Determine the (X, Y) coordinate at the center of the cell enclosing the given text.  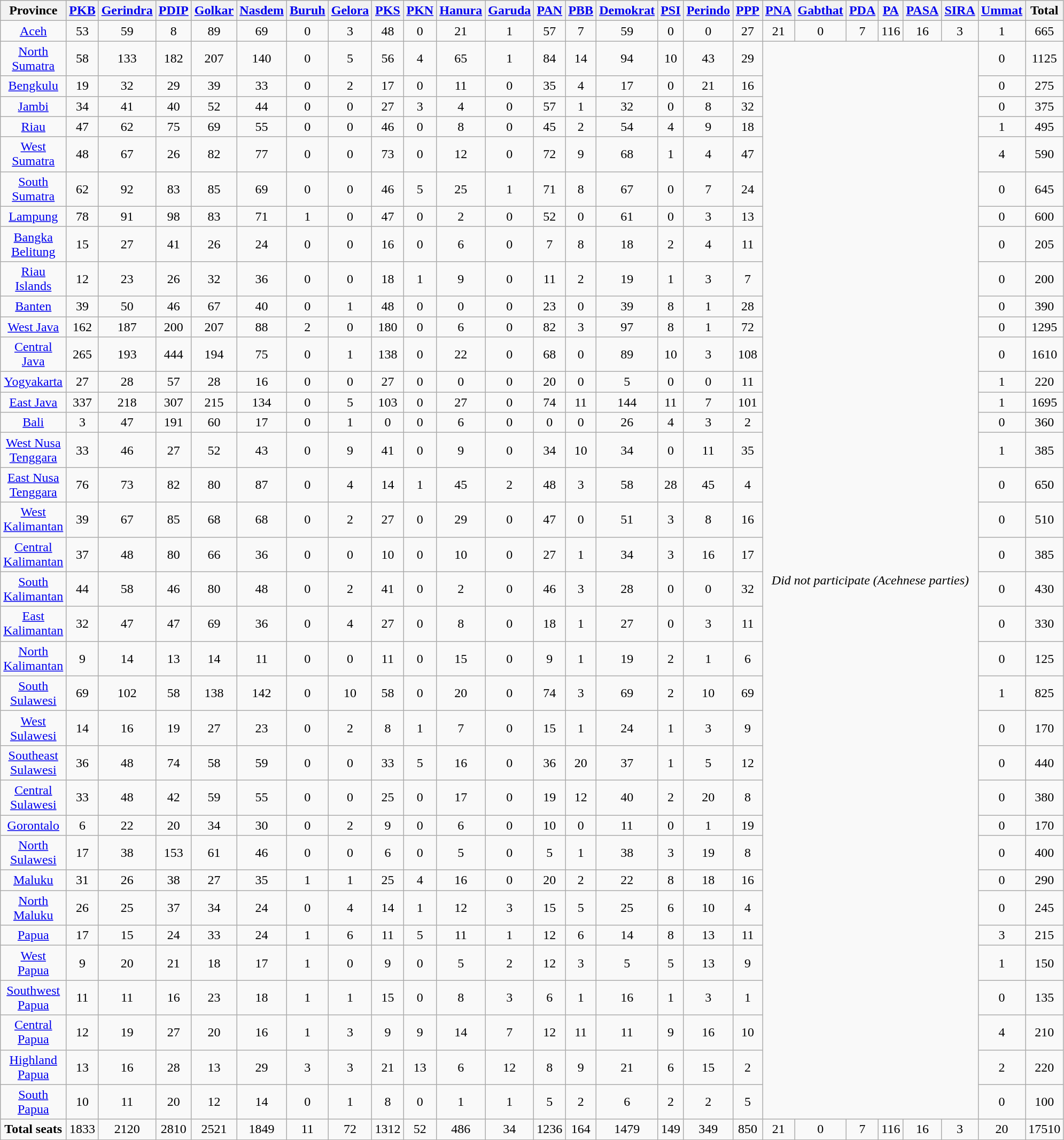
108 (747, 355)
444 (173, 355)
245 (1044, 908)
SIRA (960, 11)
Total seats (33, 1129)
Gerindra (127, 11)
265 (82, 355)
142 (262, 693)
Perindo (708, 11)
Hanura (461, 11)
360 (1044, 423)
Yogyakarta (33, 382)
510 (1044, 519)
1479 (627, 1129)
West Sulawesi (33, 728)
PPP (747, 11)
West Kalimantan (33, 519)
97 (627, 326)
Riau (33, 127)
30 (262, 825)
Gabthat (820, 11)
650 (1044, 485)
PKS (388, 11)
149 (671, 1129)
1312 (388, 1129)
West Nusa Tenggara (33, 450)
1833 (82, 1129)
349 (708, 1129)
PA (891, 11)
162 (82, 326)
187 (127, 326)
125 (1044, 658)
91 (127, 216)
Gorontalo (33, 825)
PSI (671, 11)
East Nusa Tenggara (33, 485)
193 (127, 355)
290 (1044, 880)
North Kalimantan (33, 658)
144 (627, 402)
West Java (33, 326)
135 (1044, 998)
180 (388, 326)
Lampung (33, 216)
PBB (581, 11)
486 (461, 1129)
Banten (33, 306)
2521 (214, 1129)
PNA (779, 11)
182 (173, 59)
92 (127, 189)
West Papua (33, 963)
Nasdem (262, 11)
590 (1044, 154)
84 (549, 59)
825 (1044, 693)
850 (747, 1129)
Aceh (33, 31)
Maluku (33, 880)
2810 (173, 1129)
134 (262, 402)
Ummat (1001, 11)
77 (262, 154)
337 (82, 402)
PDA (862, 11)
North Maluku (33, 908)
191 (173, 423)
1849 (262, 1129)
Did not participate (Acehnese parties) (871, 580)
65 (461, 59)
Central Kalimantan (33, 555)
Bali (33, 423)
375 (1044, 106)
Garuda (510, 11)
PKN (420, 11)
380 (1044, 797)
495 (1044, 127)
Central Java (33, 355)
194 (214, 355)
645 (1044, 189)
31 (82, 880)
101 (747, 402)
275 (1044, 86)
88 (262, 326)
665 (1044, 31)
76 (82, 485)
Bengkulu (33, 86)
140 (262, 59)
South Kalimantan (33, 589)
Gelora (350, 11)
307 (173, 402)
51 (627, 519)
1295 (1044, 326)
PKB (82, 11)
Highland Papua (33, 1067)
98 (173, 216)
South Sulawesi (33, 693)
66 (214, 555)
1236 (549, 1129)
South Papua (33, 1102)
100 (1044, 1102)
53 (82, 31)
PDIP (173, 11)
North Sulawesi (33, 853)
205 (1044, 244)
South Sumatra (33, 189)
PAN (549, 11)
1610 (1044, 355)
East Kalimantan (33, 624)
94 (627, 59)
Riau Islands (33, 279)
54 (627, 127)
42 (173, 797)
390 (1044, 306)
440 (1044, 763)
Demokrat (627, 11)
133 (127, 59)
Bangka Belitung (33, 244)
56 (388, 59)
150 (1044, 963)
North Sumatra (33, 59)
PASA (922, 11)
Central Sulawesi (33, 797)
600 (1044, 216)
Papua (33, 935)
164 (581, 1129)
400 (1044, 853)
2120 (127, 1129)
210 (1044, 1032)
153 (173, 853)
Golkar (214, 11)
West Sumatra (33, 154)
1695 (1044, 402)
Total (1044, 11)
78 (82, 216)
Central Papua (33, 1032)
Southwest Papua (33, 998)
87 (262, 485)
218 (127, 402)
330 (1044, 624)
17510 (1044, 1129)
1125 (1044, 59)
430 (1044, 589)
60 (214, 423)
East Java (33, 402)
Province (33, 11)
Southeast Sulawesi (33, 763)
Buruh (307, 11)
102 (127, 693)
Jambi (33, 106)
50 (127, 306)
103 (388, 402)
